Return the [X, Y] coordinate for the center point of the cell that contains the specified text.  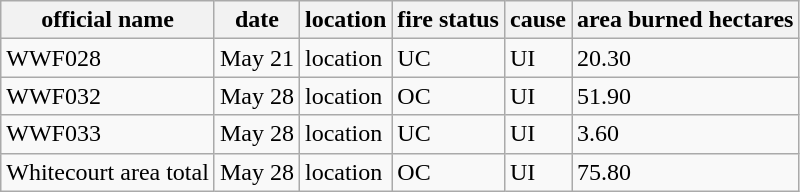
May 21 [256, 58]
area burned hectares [686, 20]
3.60 [686, 134]
51.90 [686, 96]
Whitecourt area total [108, 172]
official name [108, 20]
WWF033 [108, 134]
fire status [448, 20]
20.30 [686, 58]
WWF028 [108, 58]
cause [538, 20]
75.80 [686, 172]
WWF032 [108, 96]
date [256, 20]
